Output the (X, Y) coordinate of the center of the cell containing the given text.  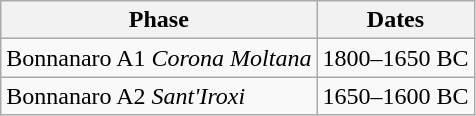
1650–1600 BC (396, 96)
Bonnanaro A2 Sant'Iroxi (159, 96)
Phase (159, 20)
Dates (396, 20)
Bonnanaro A1 Corona Moltana (159, 58)
1800–1650 BC (396, 58)
